Extract the [X, Y] coordinate from the center of the cell holding the provided text.  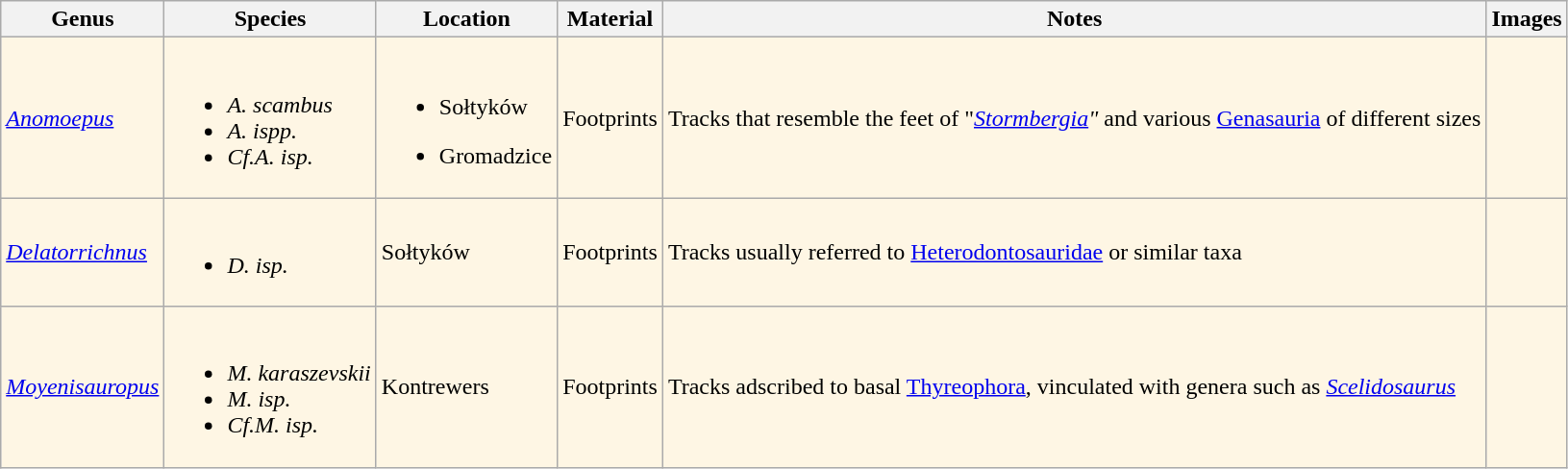
Moyenisauropus [83, 386]
Sołtyków [466, 252]
Tracks that resemble the feet of "Stormbergia" and various Genasauria of different sizes [1074, 117]
Location [466, 19]
M. karaszevskiiM. isp.Cf.M. isp. [270, 386]
Kontrewers [466, 386]
A. scambusA. ispp.Cf.A. isp. [270, 117]
Material [610, 19]
Images [1527, 19]
Notes [1074, 19]
D. isp. [270, 252]
Anomoepus [83, 117]
Tracks usually referred to Heterodontosauridae or similar taxa [1074, 252]
Delatorrichnus [83, 252]
Tracks adscribed to basal Thyreophora, vinculated with genera such as Scelidosaurus [1074, 386]
Genus [83, 19]
Species [270, 19]
SołtykówGromadzice [466, 117]
